Provide the [X, Y] coordinate of the cell's center where the given text is located.  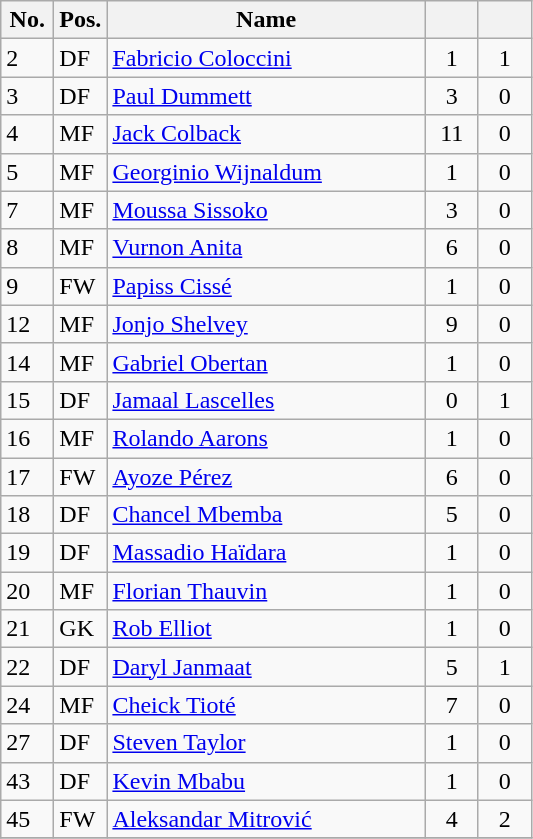
Aleksandar Mitrović [266, 819]
Massadio Haïdara [266, 553]
Rolando Aarons [266, 438]
21 [28, 629]
Georginio Wijnaldum [266, 172]
12 [28, 324]
Jack Colback [266, 134]
22 [28, 667]
Paul Dummett [266, 96]
Jamaal Lascelles [266, 400]
11 [452, 134]
20 [28, 591]
Chancel Mbemba [266, 515]
Ayoze Pérez [266, 477]
17 [28, 477]
24 [28, 705]
Gabriel Obertan [266, 362]
43 [28, 781]
8 [28, 248]
15 [28, 400]
16 [28, 438]
Papiss Cissé [266, 286]
18 [28, 515]
Moussa Sissoko [266, 210]
Pos. [80, 20]
Kevin Mbabu [266, 781]
14 [28, 362]
GK [80, 629]
Name [266, 20]
Vurnon Anita [266, 248]
Fabricio Coloccini [266, 58]
Steven Taylor [266, 743]
45 [28, 819]
19 [28, 553]
Daryl Janmaat [266, 667]
Jonjo Shelvey [266, 324]
No. [28, 20]
Florian Thauvin [266, 591]
Rob Elliot [266, 629]
27 [28, 743]
Cheick Tioté [266, 705]
